Find where the given text appears and provide that cell's center as [x, y] coordinate. 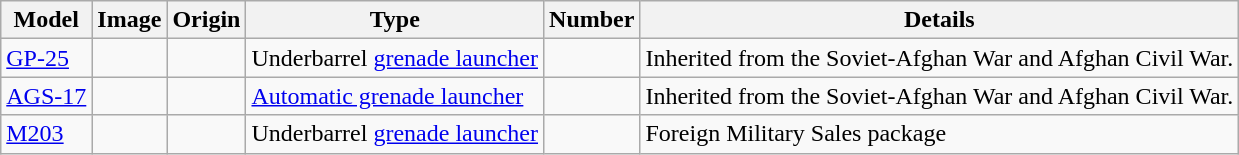
Type [395, 20]
Foreign Military Sales package [940, 134]
Origin [206, 20]
Number [592, 20]
AGS-17 [46, 96]
M203 [46, 134]
Model [46, 20]
Automatic grenade launcher [395, 96]
GP-25 [46, 58]
Image [130, 20]
Details [940, 20]
